Scan for the cell matching the given text and deliver its (X, Y) coordinate at center. 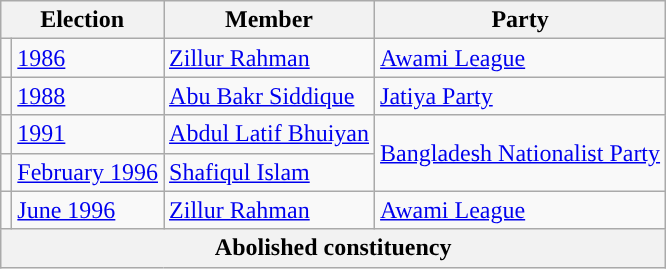
Election (82, 20)
Party (520, 20)
Jatiya Party (520, 96)
Abolished constituency (334, 248)
February 1996 (88, 172)
Member (270, 20)
Abu Bakr Siddique (270, 96)
1986 (88, 58)
Shafiqul Islam (270, 172)
June 1996 (88, 210)
Bangladesh Nationalist Party (520, 153)
1988 (88, 96)
Abdul Latif Bhuiyan (270, 134)
1991 (88, 134)
